Identify which cell holds the provided text, then report its [x, y] central coordinate. 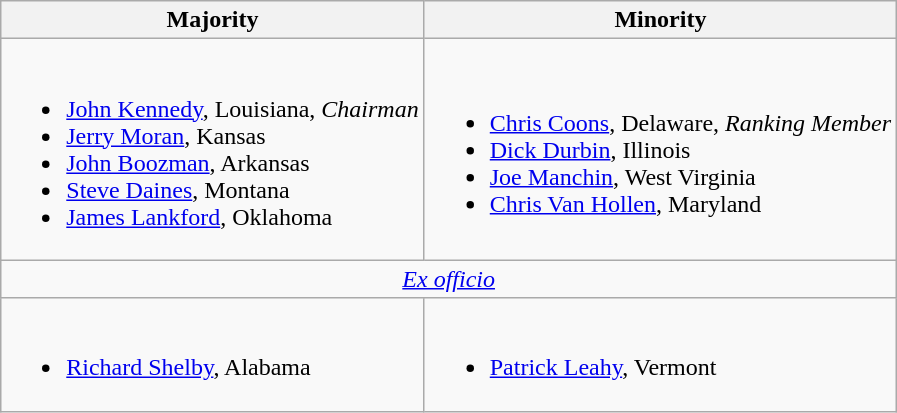
Patrick Leahy, Vermont [660, 354]
John Kennedy, Louisiana, ChairmanJerry Moran, KansasJohn Boozman, ArkansasSteve Daines, MontanaJames Lankford, Oklahoma [212, 150]
Majority [212, 20]
Minority [660, 20]
Ex officio [449, 279]
Richard Shelby, Alabama [212, 354]
Chris Coons, Delaware, Ranking MemberDick Durbin, IllinoisJoe Manchin, West VirginiaChris Van Hollen, Maryland [660, 150]
